Return the [X, Y] coordinate for the center point of the cell that contains the specified text.  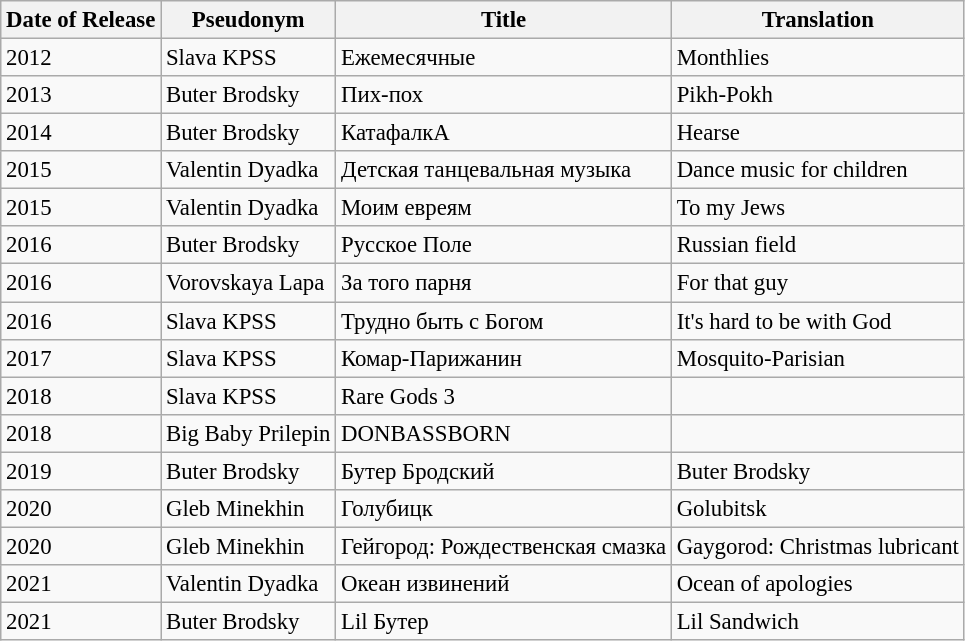
It's hard to be with God [818, 321]
Lil Sandwich [818, 621]
За того парня [504, 283]
Rare Gods 3 [504, 396]
2013 [81, 95]
Трудно быть с Богом [504, 321]
Моим евреям [504, 208]
Mosquito-Parisian [818, 358]
Big Baby Prilepin [248, 433]
DONBASSBORN [504, 433]
Голубицк [504, 509]
Title [504, 20]
Translation [818, 20]
Golubitsk [818, 509]
Hearse [818, 133]
Vorovskaya Lapa [248, 283]
Русское Поле [504, 245]
Pseudonym [248, 20]
Ocean of apologies [818, 584]
Russian field [818, 245]
2014 [81, 133]
2012 [81, 58]
Океан извинений [504, 584]
Пих-пох [504, 95]
2019 [81, 471]
Date of Release [81, 20]
Детская танцевальная музыка [504, 170]
Lil Бутер [504, 621]
Gaygorod: Christmas lubricant [818, 546]
КатафалкА [504, 133]
Pikh-Pokh [818, 95]
Бутер Бродский [504, 471]
Dance music for children [818, 170]
For that guy [818, 283]
2017 [81, 358]
Гейгород: Рождественская смазка [504, 546]
Комар-Парижанин [504, 358]
To my Jews [818, 208]
Ежемесячные [504, 58]
Monthlies [818, 58]
